Pinpoint the cell where the given text exists, returning its [x, y] midpoint coordinate. 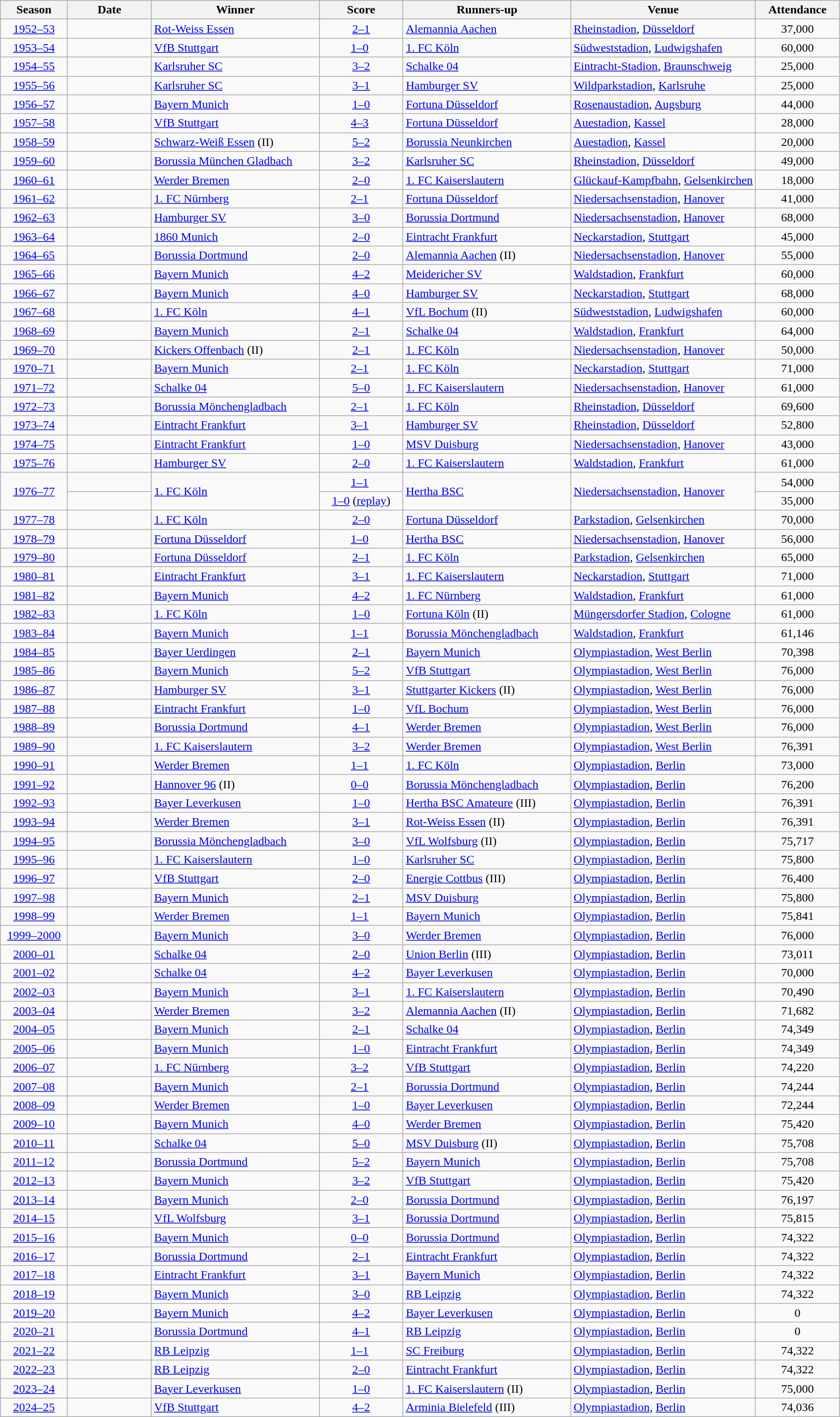
2017–18 [34, 1275]
65,000 [797, 558]
1966–67 [34, 293]
VfL Bochum [487, 708]
1985–86 [34, 671]
1955–56 [34, 85]
1983–84 [34, 633]
76,400 [797, 879]
2011–12 [34, 1162]
1984–85 [34, 652]
71,682 [797, 1011]
2012–13 [34, 1181]
76,197 [797, 1200]
1998–99 [34, 916]
41,000 [797, 198]
1959–60 [34, 161]
Rot-Weiss Essen (II) [487, 822]
1993–94 [34, 822]
2007–08 [34, 1086]
35,000 [797, 501]
2008–09 [34, 1105]
1971–72 [34, 387]
2022–23 [34, 1369]
Alemannia Aachen [487, 29]
VfL Wolfsburg [235, 1219]
SC Freiburg [487, 1351]
2023–24 [34, 1388]
Wildparkstadion, Karlsruhe [663, 85]
VfL Wolfsburg (II) [487, 841]
MSV Duisburg (II) [487, 1143]
Müngersdorfer Stadion, Cologne [663, 614]
1991–92 [34, 784]
Borussia Neunkirchen [487, 142]
Meidericher SV [487, 274]
44,000 [797, 104]
20,000 [797, 142]
74,244 [797, 1086]
2000–01 [34, 954]
Fortuna Köln (II) [487, 614]
37,000 [797, 29]
Rosenaustadion, Augsburg [663, 104]
Rot-Weiss Essen [235, 29]
2014–15 [34, 1219]
75,841 [797, 916]
2013–14 [34, 1200]
54,000 [797, 482]
1953–54 [34, 48]
70,398 [797, 652]
1967–68 [34, 312]
VfL Bochum (II) [487, 312]
64,000 [797, 331]
1986–87 [34, 690]
1977–78 [34, 519]
2004–05 [34, 1030]
Date [109, 10]
76,200 [797, 784]
1–0 (replay) [361, 501]
Runners-up [487, 10]
Stuttgarter Kickers (II) [487, 690]
18,000 [797, 180]
2006–07 [34, 1067]
Winner [235, 10]
1968–69 [34, 331]
52,800 [797, 425]
73,000 [797, 765]
1962–63 [34, 217]
69,600 [797, 406]
1969–70 [34, 350]
2010–11 [34, 1143]
1989–90 [34, 746]
1978–79 [34, 538]
2015–16 [34, 1237]
1960–61 [34, 180]
1982–83 [34, 614]
73,011 [797, 954]
Arminia Bielefeld (III) [487, 1407]
Energie Cottbus (III) [487, 879]
1956–57 [34, 104]
1981–82 [34, 595]
1994–95 [34, 841]
Borussia München Gladbach [235, 161]
74,220 [797, 1067]
61,146 [797, 633]
1995–96 [34, 860]
Venue [663, 10]
2003–04 [34, 1011]
1992–93 [34, 803]
2009–10 [34, 1124]
Glückauf-Kampfbahn, Gelsenkirchen [663, 180]
Bayer Uerdingen [235, 652]
2018–19 [34, 1294]
1973–74 [34, 425]
Hertha BSC Amateure (III) [487, 803]
1964–65 [34, 256]
Attendance [797, 10]
1972–73 [34, 406]
1990–91 [34, 765]
1975–76 [34, 463]
74,036 [797, 1407]
2005–06 [34, 1048]
1957–58 [34, 123]
43,000 [797, 444]
1965–66 [34, 274]
Season [34, 10]
1999–2000 [34, 935]
1952–53 [34, 29]
2021–22 [34, 1351]
75,815 [797, 1219]
Schwarz-Weiß Essen (II) [235, 142]
49,000 [797, 161]
1976–77 [34, 491]
72,244 [797, 1105]
1987–88 [34, 708]
2019–20 [34, 1313]
1980–81 [34, 577]
4–3 [361, 123]
1988–89 [34, 727]
2020–21 [34, 1332]
Kickers Offenbach (II) [235, 350]
55,000 [797, 256]
1970–71 [34, 369]
Score [361, 10]
1997–98 [34, 898]
Hannover 96 (II) [235, 784]
28,000 [797, 123]
75,717 [797, 841]
50,000 [797, 350]
75,000 [797, 1388]
2001–02 [34, 973]
Union Berlin (III) [487, 954]
1979–80 [34, 558]
2002–03 [34, 992]
2024–25 [34, 1407]
1996–97 [34, 879]
2016–17 [34, 1256]
56,000 [797, 538]
1963–64 [34, 237]
1961–62 [34, 198]
1958–59 [34, 142]
Eintracht-Stadion, Braunschweig [663, 66]
1860 Munich [235, 237]
45,000 [797, 237]
70,490 [797, 992]
1. FC Kaiserslautern (II) [487, 1388]
1954–55 [34, 66]
1974–75 [34, 444]
